Pinpoint the cell where the given text exists, returning its [x, y] midpoint coordinate. 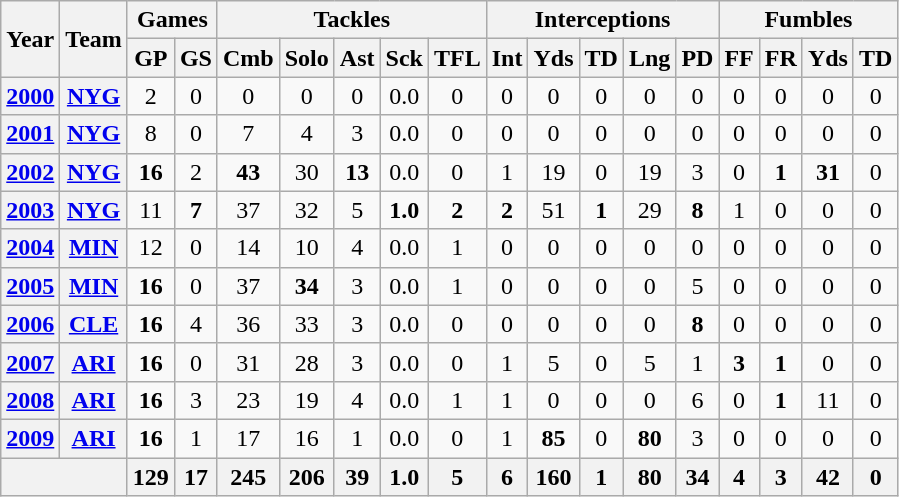
2006 [30, 324]
GP [150, 58]
85 [554, 438]
129 [150, 477]
33 [306, 324]
14 [248, 248]
Year [30, 39]
Fumbles [808, 20]
13 [357, 172]
2000 [30, 96]
Team [94, 39]
10 [306, 248]
160 [554, 477]
Lng [649, 58]
2001 [30, 134]
32 [306, 210]
Cmb [248, 58]
28 [306, 362]
2005 [30, 286]
39 [357, 477]
Int [507, 58]
2009 [30, 438]
2008 [30, 400]
43 [248, 172]
12 [150, 248]
29 [649, 210]
Tackles [352, 20]
2003 [30, 210]
51 [554, 210]
Solo [306, 58]
206 [306, 477]
FF [739, 58]
2002 [30, 172]
Sck [404, 58]
30 [306, 172]
Games [172, 20]
23 [248, 400]
Interceptions [602, 20]
CLE [94, 324]
2004 [30, 248]
PD [698, 58]
Ast [357, 58]
36 [248, 324]
2007 [30, 362]
GS [196, 58]
245 [248, 477]
TFL [457, 58]
42 [828, 477]
FR [780, 58]
